Extract the [x, y] coordinate from the center of the cell holding the provided text.  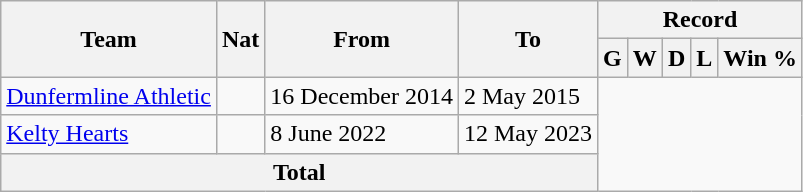
Kelty Hearts [109, 134]
12 May 2023 [528, 134]
From [362, 39]
Dunfermline Athletic [109, 96]
Total [300, 172]
Win % [760, 58]
G [613, 58]
To [528, 39]
Record [700, 20]
8 June 2022 [362, 134]
L [704, 58]
Nat [240, 39]
D [676, 58]
16 December 2014 [362, 96]
Team [109, 39]
W [644, 58]
2 May 2015 [528, 96]
